Return [X, Y] of the center of cell containing provided text 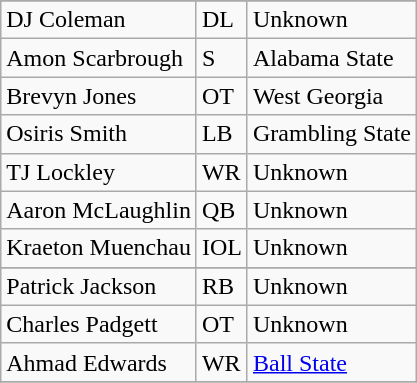
Grambling State [332, 134]
Aaron McLaughlin [99, 210]
Osiris Smith [99, 134]
IOL [222, 248]
Patrick Jackson [99, 286]
QB [222, 210]
RB [222, 286]
S [222, 58]
Amon Scarbrough [99, 58]
Charles Padgett [99, 324]
Alabama State [332, 58]
West Georgia [332, 96]
Ball State [332, 362]
DL [222, 20]
Kraeton Muenchau [99, 248]
TJ Lockley [99, 172]
LB [222, 134]
Ahmad Edwards [99, 362]
DJ Coleman [99, 20]
Brevyn Jones [99, 96]
